Locate the cell with the specified text and output its [X, Y] center coordinate. 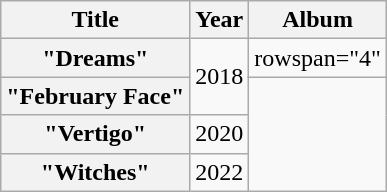
rowspan="4" [318, 58]
Year [220, 20]
"Witches" [96, 172]
2018 [220, 77]
"Dreams" [96, 58]
"February Face" [96, 96]
"Vertigo" [96, 134]
2020 [220, 134]
Album [318, 20]
Title [96, 20]
2022 [220, 172]
